Extract the [x, y] coordinate from the center of the cell holding the provided text.  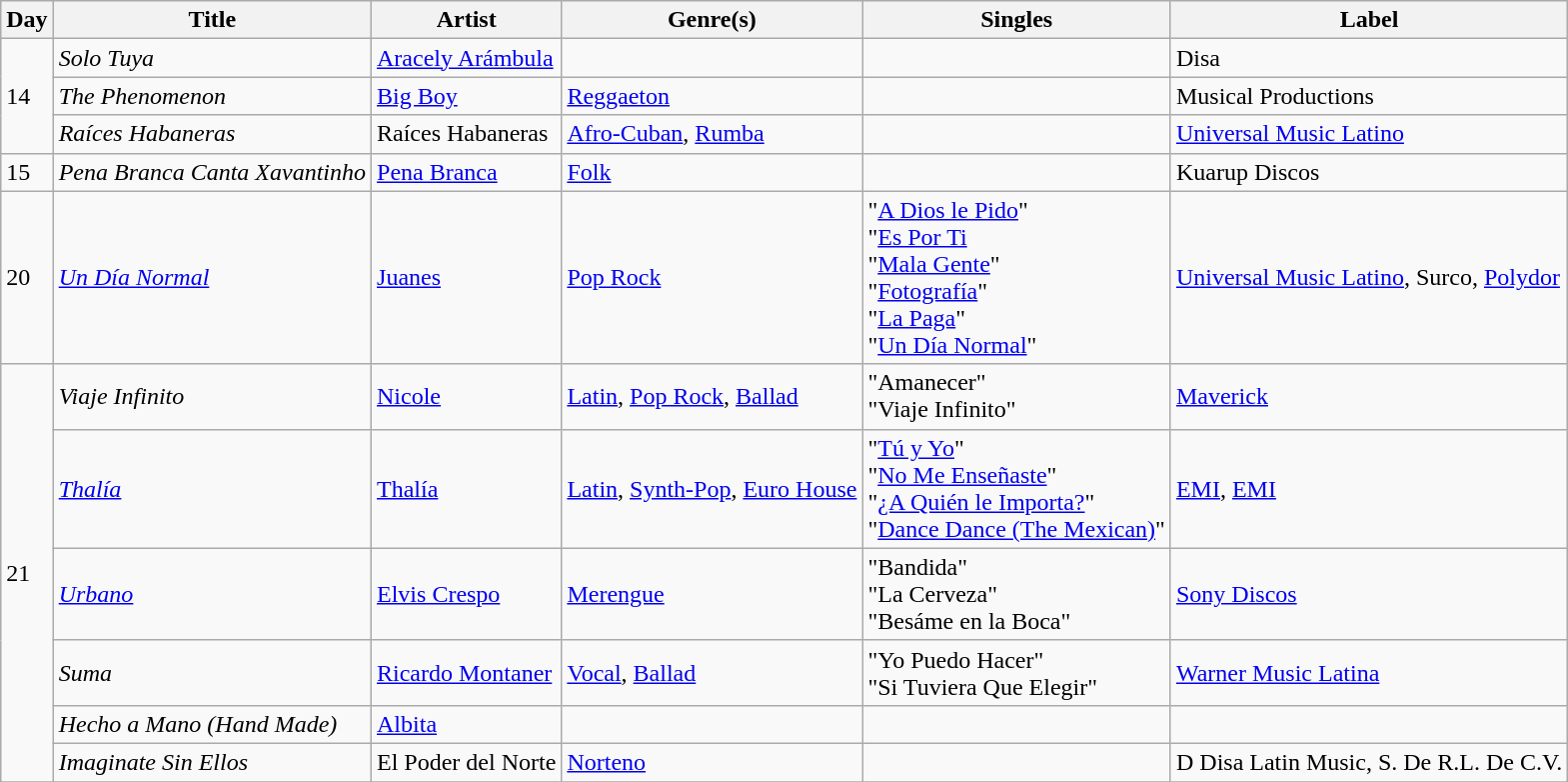
D Disa Latin Music, S. De R.L. De C.V. [1369, 762]
Artist [467, 20]
EMI, EMI [1369, 488]
Title [212, 20]
Pena Branca [467, 172]
Reggaeton [712, 96]
Merengue [712, 594]
Label [1369, 20]
Albita [467, 724]
Pop Rock [712, 278]
Nicole [467, 396]
Urbano [212, 594]
Suma [212, 672]
Sony Discos [1369, 594]
Universal Music Latino, Surco, Polydor [1369, 278]
Maverick [1369, 396]
"A Dios le Pido""Es Por Ti"Mala Gente""Fotografía""La Paga""Un Día Normal" [1017, 278]
Viaje Infinito [212, 396]
Disa [1369, 58]
Universal Music Latino [1369, 134]
Imaginate Sin Ellos [212, 762]
Pena Branca Canta Xavantinho [212, 172]
Aracely Arámbula [467, 58]
14 [27, 96]
Latin, Synth-Pop, Euro House [712, 488]
Latin, Pop Rock, Ballad [712, 396]
"Yo Puedo Hacer""Si Tuviera Que Elegir" [1017, 672]
Afro-Cuban, Rumba [712, 134]
The Phenomenon [212, 96]
Juanes [467, 278]
Kuarup Discos [1369, 172]
Musical Productions [1369, 96]
20 [27, 278]
"Bandida""La Cerveza""Besáme en la Boca" [1017, 594]
"Amanecer""Viaje Infinito" [1017, 396]
Day [27, 20]
El Poder del Norte [467, 762]
Norteno [712, 762]
Ricardo Montaner [467, 672]
Un Día Normal [212, 278]
Hecho a Mano (Hand Made) [212, 724]
15 [27, 172]
21 [27, 572]
Genre(s) [712, 20]
Folk [712, 172]
Singles [1017, 20]
Big Boy [467, 96]
Warner Music Latina [1369, 672]
Vocal, Ballad [712, 672]
Solo Tuya [212, 58]
"Tú y Yo""No Me Enseñaste""¿A Quién le Importa?""Dance Dance (The Mexican)" [1017, 488]
Elvis Crespo [467, 594]
